Capture the cell that displays the provided text and extract its (x, y) central coordinate. 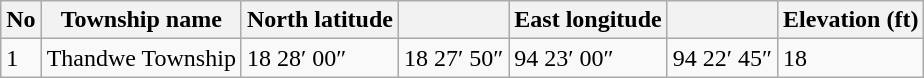
1 (21, 58)
Elevation (ft) (851, 20)
Thandwe Township (141, 58)
East longitude (588, 20)
18 28′ 00″ (320, 58)
94 22′ 45″ (722, 58)
Township name (141, 20)
No (21, 20)
18 27′ 50″ (453, 58)
94 23′ 00″ (588, 58)
North latitude (320, 20)
18 (851, 58)
